Scan for the cell matching the given text and deliver its [X, Y] coordinate at center. 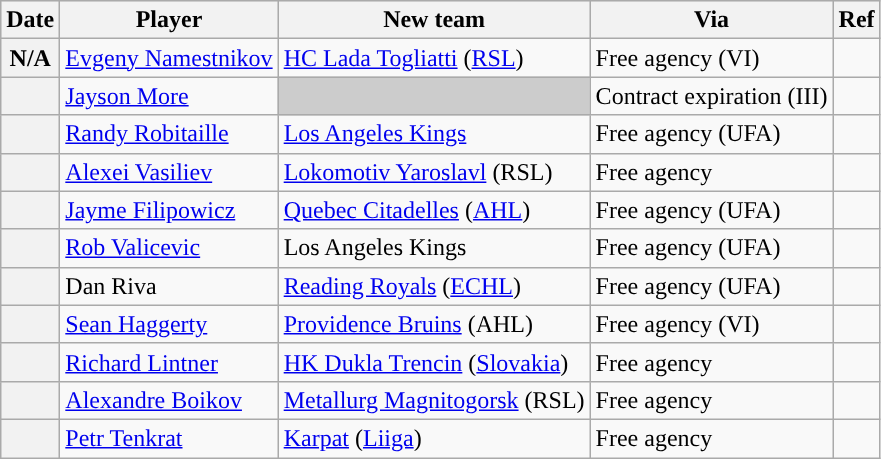
Date [30, 20]
Petr Tenkrat [169, 438]
N/A [30, 58]
Jayme Filipowicz [169, 210]
Randy Robitaille [169, 134]
Metallurg Magnitogorsk (RSL) [434, 400]
HK Dukla Trencin (Slovakia) [434, 362]
Jayson More [169, 96]
New team [434, 20]
Alexei Vasiliev [169, 172]
Providence Bruins (AHL) [434, 324]
Reading Royals (ECHL) [434, 286]
Ref [856, 20]
Dan Riva [169, 286]
Rob Valicevic [169, 248]
Player [169, 20]
Lokomotiv Yaroslavl (RSL) [434, 172]
Sean Haggerty [169, 324]
Quebec Citadelles (AHL) [434, 210]
HC Lada Togliatti (RSL) [434, 58]
Via [712, 20]
Richard Lintner [169, 362]
Karpat (Liiga) [434, 438]
Evgeny Namestnikov [169, 58]
Contract expiration (III) [712, 96]
Alexandre Boikov [169, 400]
